Extract the [x, y] coordinate from the center of the cell holding the provided text.  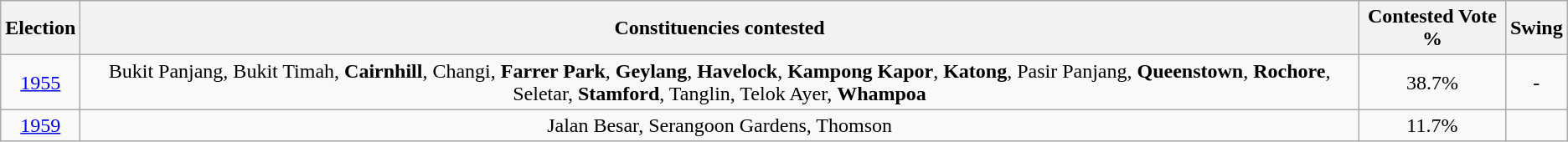
11.7% [1432, 125]
Contested Vote % [1432, 28]
- [1536, 82]
Constituencies contested [720, 28]
Jalan Besar, Serangoon Gardens, Thomson [720, 125]
1959 [40, 125]
Swing [1536, 28]
Election [40, 28]
1955 [40, 82]
38.7% [1432, 82]
